Extract the [x, y] coordinate from the center of the cell holding the provided text.  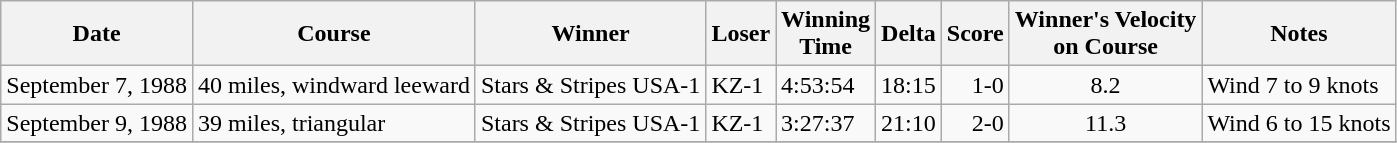
11.3 [1106, 123]
4:53:54 [826, 85]
Winner [590, 34]
1-0 [975, 85]
2-0 [975, 123]
Course [334, 34]
8.2 [1106, 85]
Wind 6 to 15 knots [1299, 123]
40 miles, windward leeward [334, 85]
3:27:37 [826, 123]
21:10 [909, 123]
Wind 7 to 9 knots [1299, 85]
Loser [741, 34]
Delta [909, 34]
Date [97, 34]
Score [975, 34]
September 9, 1988 [97, 123]
Winner's Velocityon Course [1106, 34]
September 7, 1988 [97, 85]
WinningTime [826, 34]
39 miles, triangular [334, 123]
Notes [1299, 34]
18:15 [909, 85]
